Search for the cell housing the specified text and yield its [x, y] center coordinate. 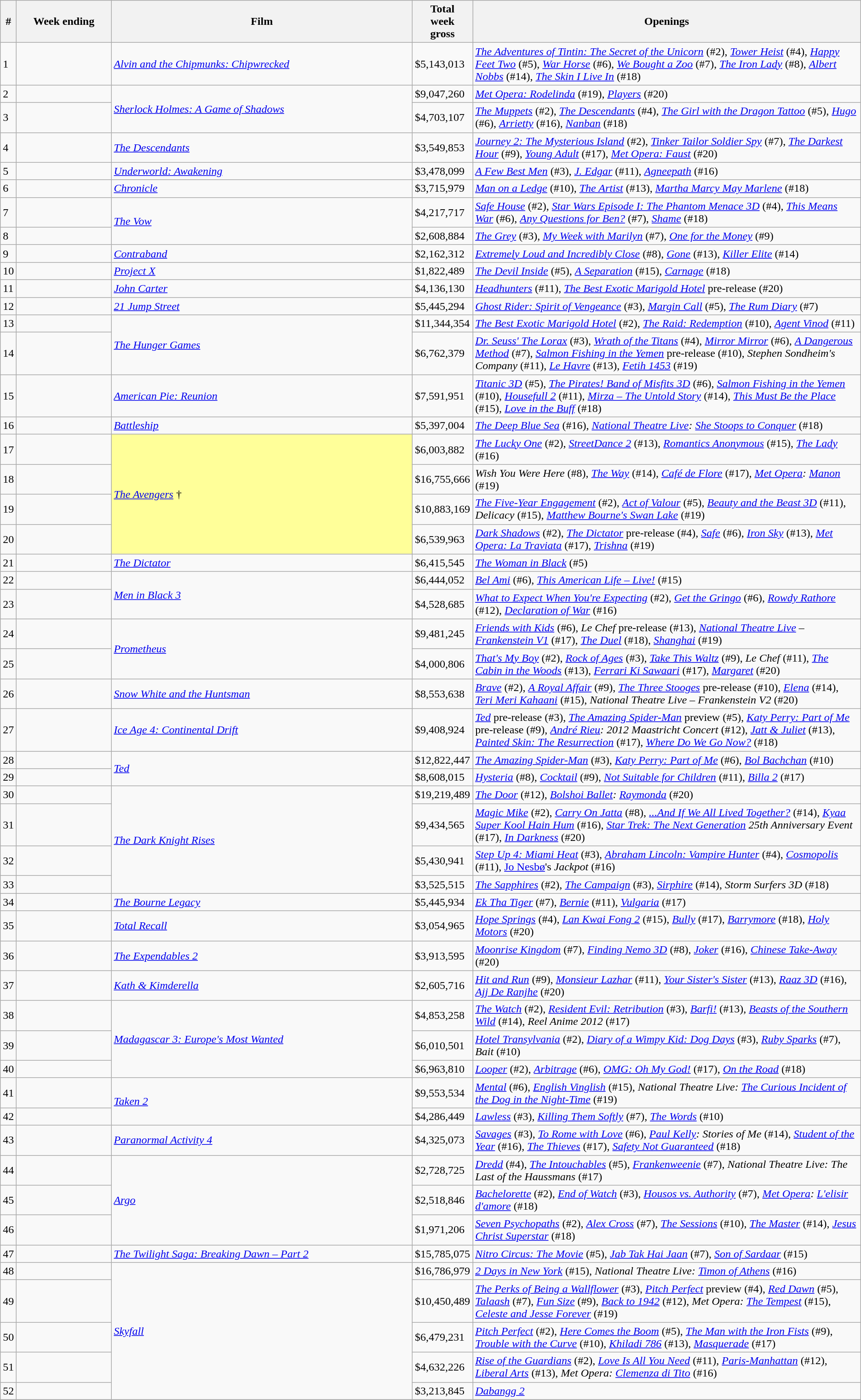
The Expendables 2 [262, 955]
What to Expect When You're Expecting (#2), Get the Gringo (#6), Rowdy Rathore (#12), Declaration of War (#16) [667, 604]
The Watch (#2), Resident Evil: Retribution (#3), Barfi! (#13), Beasts of the Southern Wild (#14), Reel Anime 2012 (#17) [667, 1015]
$5,143,013 [442, 64]
Week ending [64, 22]
Men in Black 3 [262, 595]
$3,525,515 [442, 885]
39 [8, 1046]
A Few Best Men (#3), J. Edgar (#11), Agneepath (#16) [667, 171]
21 [8, 563]
$4,136,130 [442, 288]
3 [8, 118]
23 [8, 604]
Prometheus [262, 649]
$4,632,226 [442, 1367]
$10,450,489 [442, 1301]
Hit and Run (#9), Monsieur Lazhar (#11), Your Sister's Sister (#13), Raaz 3D (#16), Ajj De Ranjhe (#20) [667, 986]
Journey 2: The Mysterious Island (#2), Tinker Tailor Soldier Spy (#7), The Darkest Hour (#9), Young Adult (#17), Met Opera: Faust (#20) [667, 147]
Argo [262, 1200]
Totalweekgross [442, 22]
Ek Tha Tiger (#7), Bernie (#11), Vulgaria (#17) [667, 902]
$8,553,638 [442, 693]
$4,286,449 [442, 1116]
13 [8, 324]
$3,913,595 [442, 955]
Skyfall [262, 1331]
36 [8, 955]
33 [8, 885]
Dark Shadows (#2), The Dictator pre-release (#4), Safe (#6), Iron Sky (#13), Met Opera: La Traviata (#17), Trishna (#19) [667, 539]
$2,518,846 [442, 1200]
29 [8, 777]
$2,605,716 [442, 986]
52 [8, 1391]
$6,963,810 [442, 1069]
50 [8, 1337]
The Five-Year Engagement (#2), Act of Valour (#5), Beauty and the Beast 3D (#11), Delicacy (#15), Matthew Bourne's Swan Lake (#19) [667, 509]
Dabangg 2 [667, 1391]
John Carter [262, 288]
The Best Exotic Marigold Hotel (#2), The Raid: Redemption (#10), Agent Vinod (#11) [667, 324]
51 [8, 1367]
Pitch Perfect (#2), Here Comes the Boom (#5), The Man with the Iron Fists (#9), Trouble with the Curve (#10), Khiladi 786 (#13), Masquerade (#17) [667, 1337]
Met Opera: Rodelinda (#19), Players (#20) [667, 94]
Madagascar 3: Europe's Most Wanted [262, 1039]
$7,591,951 [442, 396]
$9,553,534 [442, 1092]
$5,445,294 [442, 306]
8 [8, 236]
Battleship [262, 426]
$16,755,666 [442, 479]
Seven Psychopaths (#2), Alex Cross (#7), The Sessions (#10), The Master (#14), Jesus Christ Superstar (#18) [667, 1230]
Rise of the Guardians (#2), Love Is All You Need (#11), Paris-Manhattan (#12), Liberal Arts (#13), Met Opera: Clemenza di Tito (#16) [667, 1367]
$5,397,004 [442, 426]
Taken 2 [262, 1102]
$4,528,685 [442, 604]
27 [8, 730]
Alvin and the Chipmunks: Chipwrecked [262, 64]
12 [8, 306]
$9,434,565 [442, 825]
7 [8, 212]
19 [8, 509]
$2,728,725 [442, 1170]
The Dark Knight Rises [262, 840]
Moonrise Kingdom (#7), Finding Nemo 3D (#8), Joker (#16), Chinese Take-Away (#20) [667, 955]
$6,415,545 [442, 563]
$3,478,099 [442, 171]
Project X [262, 271]
Ice Age 4: Continental Drift [262, 730]
Film [262, 22]
$15,785,075 [442, 1254]
Ghost Rider: Spirit of Vengeance (#3), Margin Call (#5), The Rum Diary (#7) [667, 306]
$3,715,979 [442, 189]
The Muppets (#2), The Descendants (#4), The Girl with the Dragon Tattoo (#5), Hugo (#6), Arrietty (#16), Nanban (#18) [667, 118]
$6,444,052 [442, 580]
41 [8, 1092]
Savages (#3), To Rome with Love (#6), Paul Kelly: Stories of Me (#14), Student of the Year (#16), The Thieves (#17), Safety Not Guaranteed (#18) [667, 1140]
2 Days in New York (#15), National Theatre Live: Timon of Athens (#16) [667, 1271]
14 [8, 354]
32 [8, 861]
$4,853,258 [442, 1015]
25 [8, 664]
Safe House (#2), Star Wars Episode I: The Phantom Menace 3D (#4), This Means War (#6), Any Questions for Ben? (#7), Shame (#18) [667, 212]
Looper (#2), Arbitrage (#6), OMG: Oh My God! (#17), On the Road (#18) [667, 1069]
Openings [667, 22]
$2,162,312 [442, 253]
The Sapphires (#2), The Campaign (#3), Sirphire (#14), Storm Surfers 3D (#18) [667, 885]
The Door (#12), Bolshoi Ballet: Raymonda (#20) [667, 795]
9 [8, 253]
Hope Springs (#4), Lan Kwai Fong 2 (#15), Bully (#17), Barrymore (#18), Holy Motors (#20) [667, 926]
Headhunters (#11), The Best Exotic Marigold Hotel pre-release (#20) [667, 288]
10 [8, 271]
$3,054,965 [442, 926]
44 [8, 1170]
Dredd (#4), The Intouchables (#5), Frankenweenie (#7), National Theatre Live: The Last of the Haussmans (#17) [667, 1170]
16 [8, 426]
37 [8, 986]
$6,479,231 [442, 1337]
The Lucky One (#2), StreetDance 2 (#13), Romantics Anonymous (#15), The Lady (#16) [667, 450]
The Descendants [262, 147]
6 [8, 189]
$9,047,260 [442, 94]
5 [8, 171]
22 [8, 580]
Step Up 4: Miami Heat (#3), Abraham Lincoln: Vampire Hunter (#4), Cosmopolis (#11), Jo Nesbø's Jackpot (#16) [667, 861]
The Dictator [262, 563]
38 [8, 1015]
$4,217,717 [442, 212]
$6,762,379 [442, 354]
Wish You Were Here (#8), The Way (#14), Café de Flore (#17), Met Opera: Manon (#19) [667, 479]
28 [8, 760]
Man on a Ledge (#10), The Artist (#13), Martha Marcy May Marlene (#18) [667, 189]
Hysteria (#8), Cocktail (#9), Not Suitable for Children (#11), Billa 2 (#17) [667, 777]
34 [8, 902]
$10,883,169 [442, 509]
43 [8, 1140]
24 [8, 634]
Bachelorette (#2), End of Watch (#3), Housos vs. Authority (#7), Met Opera: L'elisir d'amore (#18) [667, 1200]
Bel Ami (#6), This American Life – Live! (#15) [667, 580]
Hotel Transylvania (#2), Diary of a Wimpy Kid: Dog Days (#3), Ruby Sparks (#7), Bait (#10) [667, 1046]
Ted [262, 769]
18 [8, 479]
$16,786,979 [442, 1271]
$1,971,206 [442, 1230]
The Amazing Spider-Man (#3), Katy Perry: Part of Me (#6), Bol Bachchan (#10) [667, 760]
Total Recall [262, 926]
48 [8, 1271]
# [8, 22]
Lawless (#3), Killing Them Softly (#7), The Words (#10) [667, 1116]
The Woman in Black (#5) [667, 563]
40 [8, 1069]
46 [8, 1230]
49 [8, 1301]
$4,325,073 [442, 1140]
Friends with Kids (#6), Le Chef pre-release (#13), National Theatre Live – Frankenstein V1 (#17), The Duel (#18), Shanghai (#19) [667, 634]
35 [8, 926]
$5,445,934 [442, 902]
The Bourne Legacy [262, 902]
Snow White and the Huntsman [262, 693]
$11,344,354 [442, 324]
1 [8, 64]
Paranormal Activity 4 [262, 1140]
15 [8, 396]
$8,608,015 [442, 777]
The Twilight Saga: Breaking Dawn – Part 2 [262, 1254]
4 [8, 147]
$5,430,941 [442, 861]
Extremely Loud and Incredibly Close (#8), Gone (#13), Killer Elite (#14) [667, 253]
17 [8, 450]
$6,003,882 [442, 450]
$6,010,501 [442, 1046]
That's My Boy (#2), Rock of Ages (#3), Take This Waltz (#9), Le Chef (#11), The Cabin in the Woods (#13), Ferrari Ki Sawaari (#17), Margaret (#20) [667, 664]
$1,822,489 [442, 271]
31 [8, 825]
Underworld: Awakening [262, 171]
The Grey (#3), My Week with Marilyn (#7), One for the Money (#9) [667, 236]
The Deep Blue Sea (#16), National Theatre Live: She Stoops to Conquer (#18) [667, 426]
$3,549,853 [442, 147]
Mental (#6), English Vinglish (#15), National Theatre Live: The Curious Incident of the Dog in the Night-Time (#19) [667, 1092]
26 [8, 693]
$4,703,107 [442, 118]
20 [8, 539]
$2,608,884 [442, 236]
$9,481,245 [442, 634]
The Vow [262, 221]
2 [8, 94]
American Pie: Reunion [262, 396]
Sherlock Holmes: A Game of Shadows [262, 109]
$19,219,489 [442, 795]
$9,408,924 [442, 730]
11 [8, 288]
The Devil Inside (#5), A Separation (#15), Carnage (#18) [667, 271]
$12,822,447 [442, 760]
47 [8, 1254]
42 [8, 1116]
Kath & Kimderella [262, 986]
45 [8, 1200]
$4,000,806 [442, 664]
The Hunger Games [262, 345]
Chronicle [262, 189]
$6,539,963 [442, 539]
Nitro Circus: The Movie (#5), Jab Tak Hai Jaan (#7), Son of Sardaar (#15) [667, 1254]
Contraband [262, 253]
$3,213,845 [442, 1391]
The Avengers † [262, 494]
21 Jump Street [262, 306]
30 [8, 795]
